Output the (x, y) coordinate of the center of the cell containing the given text.  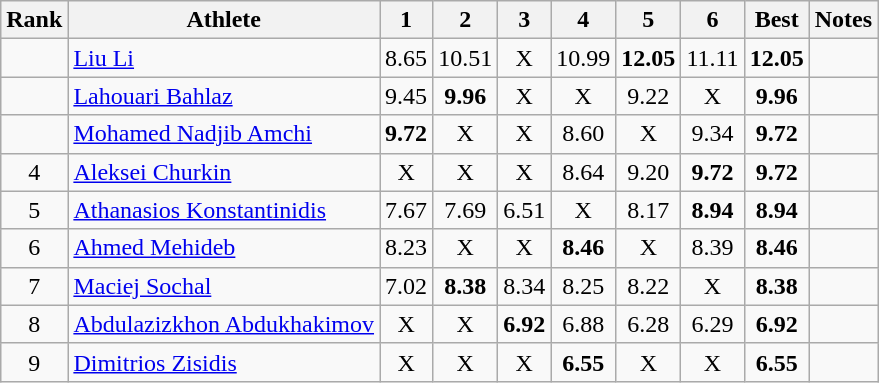
7 (34, 286)
8.39 (712, 248)
10.99 (584, 58)
8.22 (648, 286)
8.25 (584, 286)
9.45 (406, 96)
6.28 (648, 324)
Best (776, 20)
6.51 (524, 210)
Aleksei Churkin (224, 172)
6.88 (584, 324)
7.67 (406, 210)
Notes (843, 20)
Ahmed Mehideb (224, 248)
8.34 (524, 286)
1 (406, 20)
Athanasios Konstantinidis (224, 210)
7.69 (466, 210)
Rank (34, 20)
3 (524, 20)
8.17 (648, 210)
11.11 (712, 58)
Athlete (224, 20)
Liu Li (224, 58)
8.60 (584, 134)
6.29 (712, 324)
8.65 (406, 58)
9.34 (712, 134)
Dimitrios Zisidis (224, 362)
2 (466, 20)
Maciej Sochal (224, 286)
10.51 (466, 58)
8.23 (406, 248)
Lahouari Bahlaz (224, 96)
8 (34, 324)
9.20 (648, 172)
Mohamed Nadjib Amchi (224, 134)
7.02 (406, 286)
9 (34, 362)
9.22 (648, 96)
Abdulazizkhon Abdukhakimov (224, 324)
8.64 (584, 172)
